Provide the (x, y) coordinate of the cell's center where the given text is located.  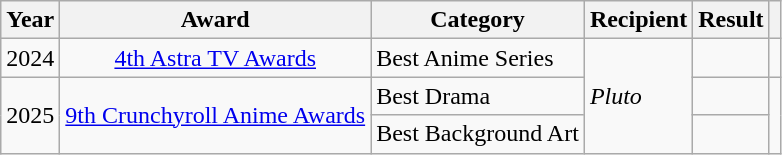
2024 (30, 58)
Best Drama (478, 96)
Year (30, 20)
Recipient (638, 20)
Result (731, 20)
2025 (30, 115)
Category (478, 20)
Award (216, 20)
Pluto (638, 96)
4th Astra TV Awards (216, 58)
Best Background Art (478, 134)
9th Crunchyroll Anime Awards (216, 115)
Best Anime Series (478, 58)
